Determine the [x, y] coordinate at the center of the cell enclosing the given text.  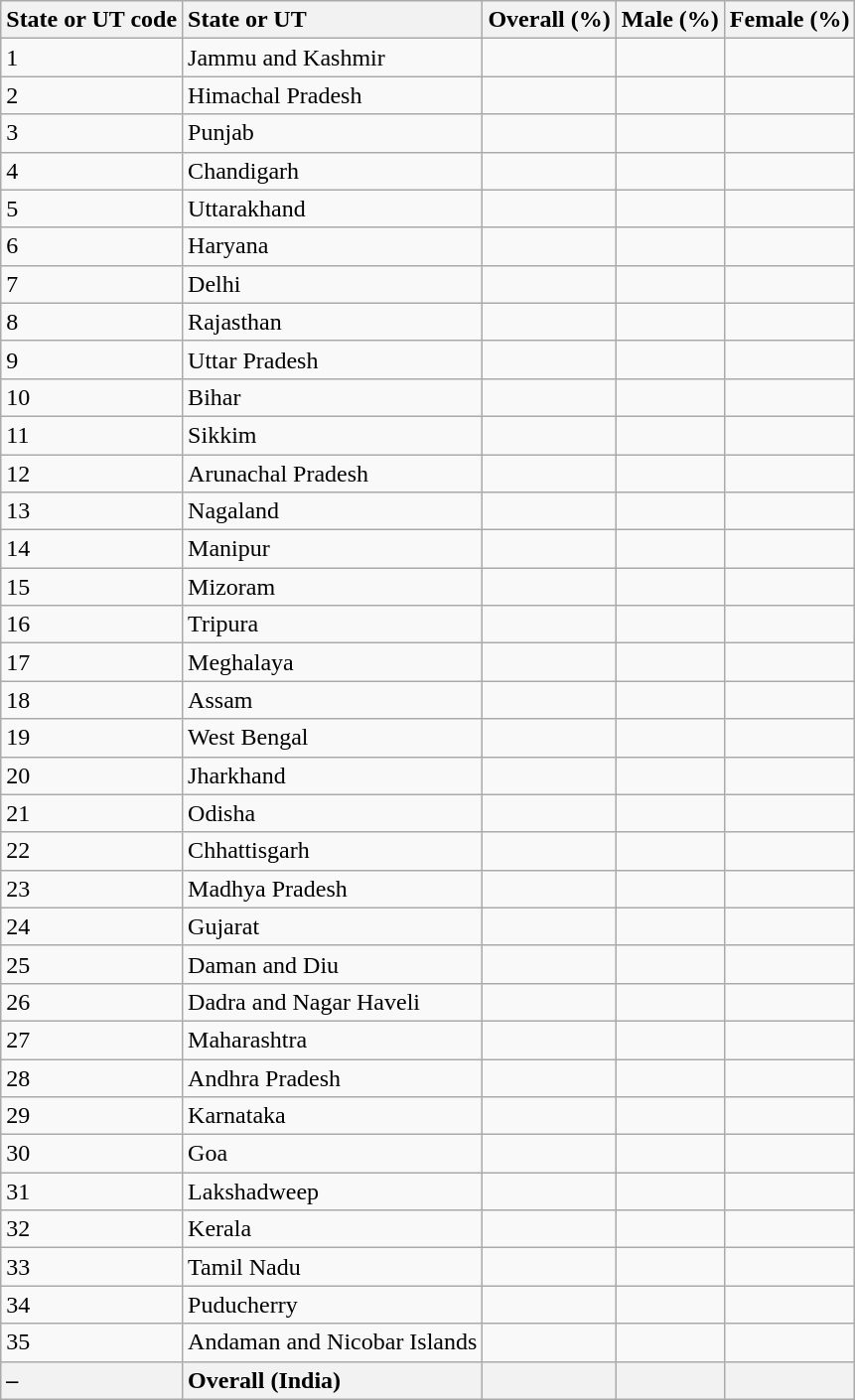
33 [91, 1267]
19 [91, 738]
Mizoram [333, 587]
7 [91, 284]
4 [91, 171]
Tripura [333, 625]
31 [91, 1191]
Meghalaya [333, 662]
21 [91, 813]
15 [91, 587]
35 [91, 1342]
Jharkhand [333, 775]
West Bengal [333, 738]
16 [91, 625]
20 [91, 775]
29 [91, 1116]
2 [91, 95]
– [91, 1380]
Himachal Pradesh [333, 95]
17 [91, 662]
Lakshadweep [333, 1191]
Goa [333, 1154]
8 [91, 322]
Karnataka [333, 1116]
26 [91, 1002]
Chandigarh [333, 171]
State or UT [333, 20]
Haryana [333, 246]
Uttar Pradesh [333, 359]
27 [91, 1040]
Chhattisgarh [333, 851]
18 [91, 700]
11 [91, 435]
Assam [333, 700]
Andhra Pradesh [333, 1077]
5 [91, 209]
Nagaland [333, 511]
28 [91, 1077]
30 [91, 1154]
9 [91, 359]
10 [91, 397]
Odisha [333, 813]
Tamil Nadu [333, 1267]
Punjab [333, 133]
24 [91, 926]
13 [91, 511]
State or UT code [91, 20]
Madhya Pradesh [333, 889]
Manipur [333, 549]
32 [91, 1229]
Dadra and Nagar Haveli [333, 1002]
34 [91, 1305]
Bihar [333, 397]
12 [91, 474]
6 [91, 246]
14 [91, 549]
Maharashtra [333, 1040]
Daman and Diu [333, 964]
22 [91, 851]
Delhi [333, 284]
Rajasthan [333, 322]
Overall (India) [333, 1380]
Female (%) [789, 20]
3 [91, 133]
Arunachal Pradesh [333, 474]
Gujarat [333, 926]
Jammu and Kashmir [333, 58]
Kerala [333, 1229]
Male (%) [669, 20]
1 [91, 58]
Andaman and Nicobar Islands [333, 1342]
Overall (%) [549, 20]
Sikkim [333, 435]
Puducherry [333, 1305]
25 [91, 964]
Uttarakhand [333, 209]
23 [91, 889]
